Determine the [X, Y] coordinate at the center of the cell enclosing the given text.  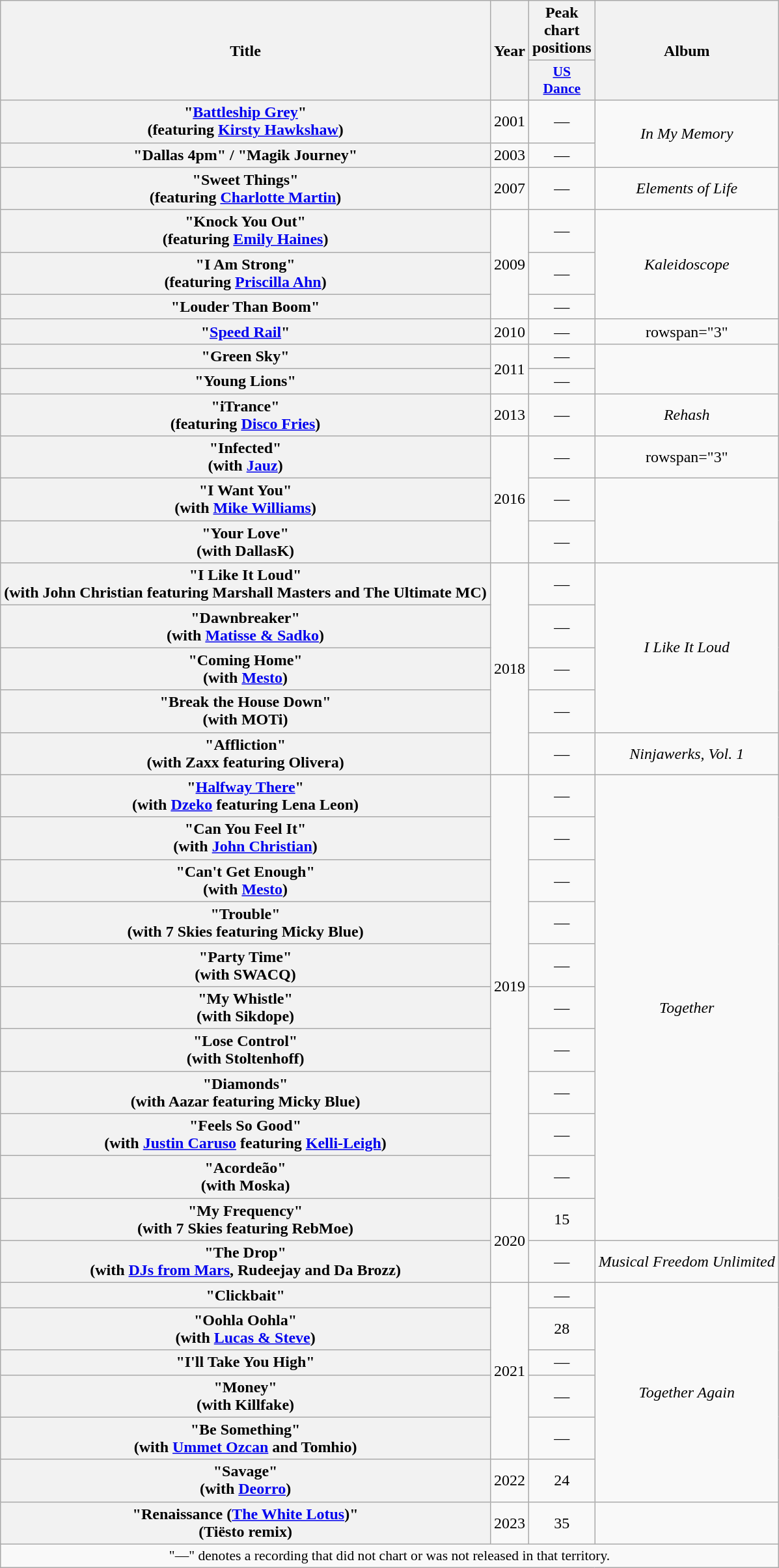
2001 [509, 121]
"Party Time" (with SWACQ) [246, 965]
Album [687, 51]
"Diamonds" (with Aazar featuring Micky Blue) [246, 1092]
"Halfway There"(with Dzeko featuring Lena Leon) [246, 795]
"Can't Get Enough" (with Mesto) [246, 880]
"I'll Take You High" [246, 1362]
2013 [509, 414]
"Speed Rail" [246, 331]
"Clickbait" [246, 1295]
2003 [509, 155]
"Acordeão" (with Moska) [246, 1177]
"I Am Strong"(featuring Priscilla Ahn) [246, 273]
"Feels So Good" (with Justin Caruso featuring Kelli-Leigh) [246, 1135]
Kaleidoscope [687, 264]
"Coming Home"(with Mesto) [246, 669]
"Affliction" (with Zaxx featuring Olivera) [246, 754]
"My Frequency" (with 7 Skies featuring RebMoe) [246, 1220]
Musical Freedom Unlimited [687, 1261]
"Young Lions" [246, 381]
"Lose Control" (with Stoltenhoff) [246, 1049]
In My Memory [687, 134]
Title [246, 51]
"Can You Feel It" (with John Christian) [246, 838]
"Trouble" (with 7 Skies featuring Micky Blue) [246, 923]
"Green Sky" [246, 356]
2009 [509, 264]
Ninjawerks, Vol. 1 [687, 754]
2019 [509, 987]
"Dawnbreaker"(with Matisse & Sadko) [246, 626]
2011 [509, 368]
Rehash [687, 414]
"Infected" (with Jauz) [246, 457]
2007 [509, 189]
35 [562, 1523]
2023 [509, 1523]
"Money" (with Killfake) [246, 1396]
15 [562, 1220]
2020 [509, 1241]
"Dallas 4pm" / "Magik Journey" [246, 155]
Together [687, 1008]
USDance [562, 81]
"—" denotes a recording that did not chart or was not released in that territory. [390, 1556]
Peak chart positions [562, 31]
2010 [509, 331]
"The Drop" (with DJs from Mars, Rudeejay and Da Brozz) [246, 1261]
"Sweet Things"(featuring Charlotte Martin) [246, 189]
"My Whistle" (with Sikdope) [246, 1008]
"I Like It Loud"(with John Christian featuring Marshall Masters and The Ultimate MC) [246, 585]
"Louder Than Boom" [246, 307]
"Your Love" (with DallasK) [246, 542]
"Break the House Down"(with MOTi) [246, 711]
2022 [509, 1480]
"iTrance"(featuring Disco Fries) [246, 414]
"Savage" (with Deorro) [246, 1480]
28 [562, 1329]
"I Want You" (with Mike Williams) [246, 500]
"Battleship Grey"(featuring Kirsty Hawkshaw) [246, 121]
"Renaissance (The White Lotus)" (Tiësto remix) [246, 1523]
"Oohla Oohla" (with Lucas & Steve) [246, 1329]
2021 [509, 1371]
Together Again [687, 1392]
I Like It Loud [687, 648]
"Be Something" (with Ummet Ozcan and Tomhio) [246, 1438]
Elements of Life [687, 189]
2016 [509, 500]
"Knock You Out" (featuring Emily Haines) [246, 230]
2018 [509, 669]
24 [562, 1480]
Year [509, 51]
